Return the (x, y) coordinate for the center point of the cell that contains the specified text.  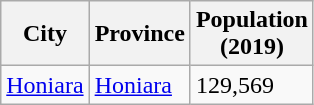
Province (140, 34)
City (45, 34)
Population (2019) (252, 34)
129,569 (252, 85)
